Detect which cell encompasses the target text, then output its [X, Y] center coordinate. 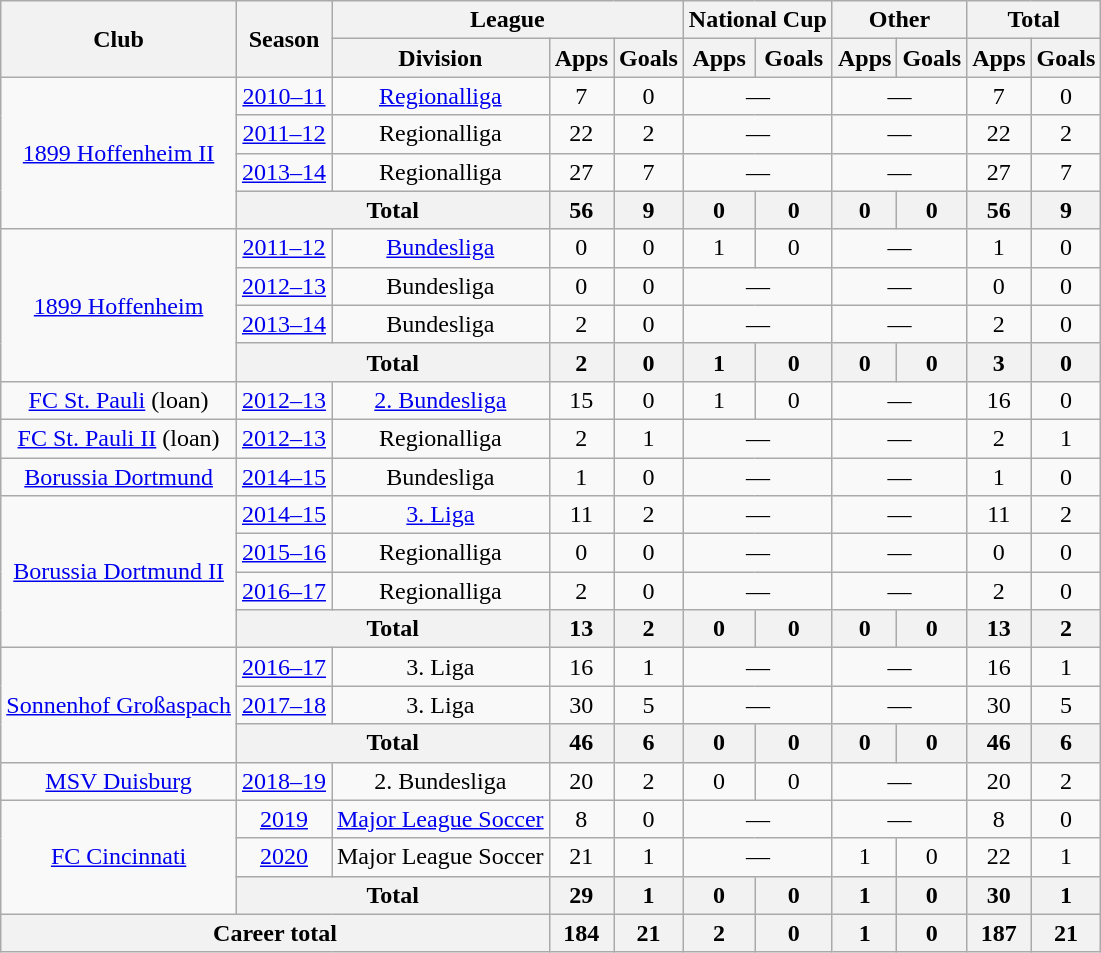
29 [581, 895]
FC St. Pauli (loan) [119, 400]
Sonnenhof Großaspach [119, 705]
FC Cincinnati [119, 857]
2010–11 [284, 96]
2017–18 [284, 705]
Borussia Dortmund [119, 477]
2020 [284, 857]
National Cup [758, 20]
1899 Hoffenheim [119, 305]
2015–16 [284, 553]
MSV Duisburg [119, 781]
1899 Hoffenheim II [119, 153]
15 [581, 400]
League [508, 20]
2019 [284, 819]
Other [899, 20]
Season [284, 39]
184 [581, 933]
Club [119, 39]
Borussia Dortmund II [119, 572]
3 [999, 362]
Division [441, 58]
2018–19 [284, 781]
Career total [275, 933]
187 [999, 933]
FC St. Pauli II (loan) [119, 438]
